Capture the cell that displays the provided text and extract its [x, y] central coordinate. 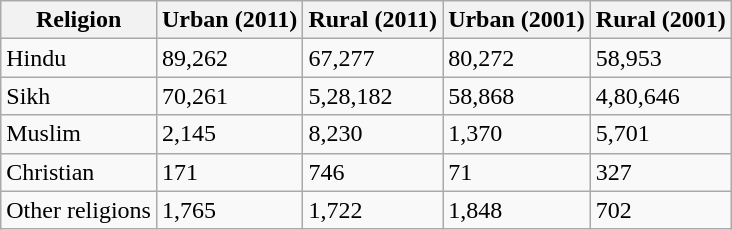
Christian [79, 172]
1,765 [229, 210]
746 [373, 172]
1,370 [517, 134]
71 [517, 172]
80,272 [517, 58]
Urban (2001) [517, 20]
58,868 [517, 96]
67,277 [373, 58]
89,262 [229, 58]
Rural (2011) [373, 20]
70,261 [229, 96]
4,80,646 [660, 96]
1,722 [373, 210]
8,230 [373, 134]
702 [660, 210]
Muslim [79, 134]
Urban (2011) [229, 20]
2,145 [229, 134]
1,848 [517, 210]
Other religions [79, 210]
171 [229, 172]
58,953 [660, 58]
327 [660, 172]
5,28,182 [373, 96]
5,701 [660, 134]
Hindu [79, 58]
Sikh [79, 96]
Religion [79, 20]
Rural (2001) [660, 20]
